Scan for the cell matching the given text and deliver its [X, Y] coordinate at center. 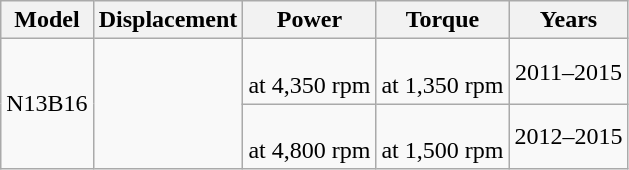
Torque [442, 20]
Years [568, 20]
at 1,500 rpm [442, 136]
N13B16 [47, 104]
at 1,350 rpm [442, 72]
Displacement [168, 20]
2011–2015 [568, 72]
at 4,350 rpm [310, 72]
at 4,800 rpm [310, 136]
2012–2015 [568, 136]
Model [47, 20]
Power [310, 20]
